Scan for the cell matching the given text and deliver its [X, Y] coordinate at center. 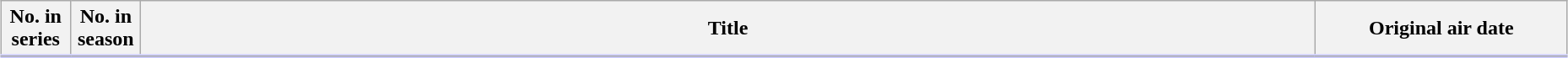
Original air date [1441, 29]
No. in series [35, 29]
No. in season [106, 29]
Title [727, 29]
